Identify which cell holds the provided text, then report its [X, Y] central coordinate. 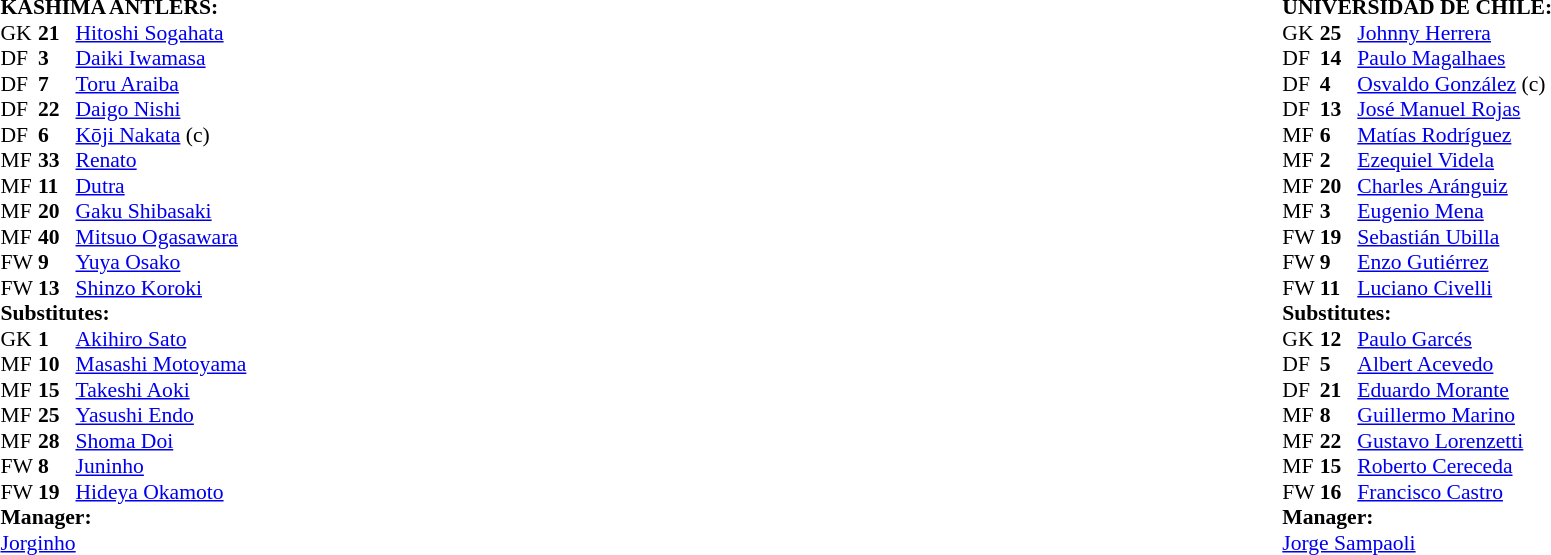
12 [1339, 339]
5 [1339, 365]
28 [57, 441]
Substitutes: [123, 313]
Daigo Nishi [162, 109]
Toru Araiba [162, 84]
Dutra [162, 186]
33 [57, 161]
2 [1339, 161]
Takeshi Aoki [162, 390]
Kōji Nakata (c) [162, 135]
Yasushi Endo [162, 415]
Manager: [123, 517]
16 [1339, 492]
Renato [162, 161]
Shoma Doi [162, 441]
Hideya Okamoto [162, 492]
40 [57, 237]
Daiki Iwamasa [162, 59]
1 [57, 339]
Hitoshi Sogahata [162, 33]
Gaku Shibasaki [162, 211]
Akihiro Sato [162, 339]
10 [57, 365]
4 [1339, 84]
Yuya Osako [162, 263]
Juninho [162, 467]
14 [1339, 59]
Shinzo Koroki [162, 288]
Mitsuo Ogasawara [162, 237]
7 [57, 84]
Masashi Motoyama [162, 365]
